Pinpoint the cell where the given text exists, returning its [x, y] midpoint coordinate. 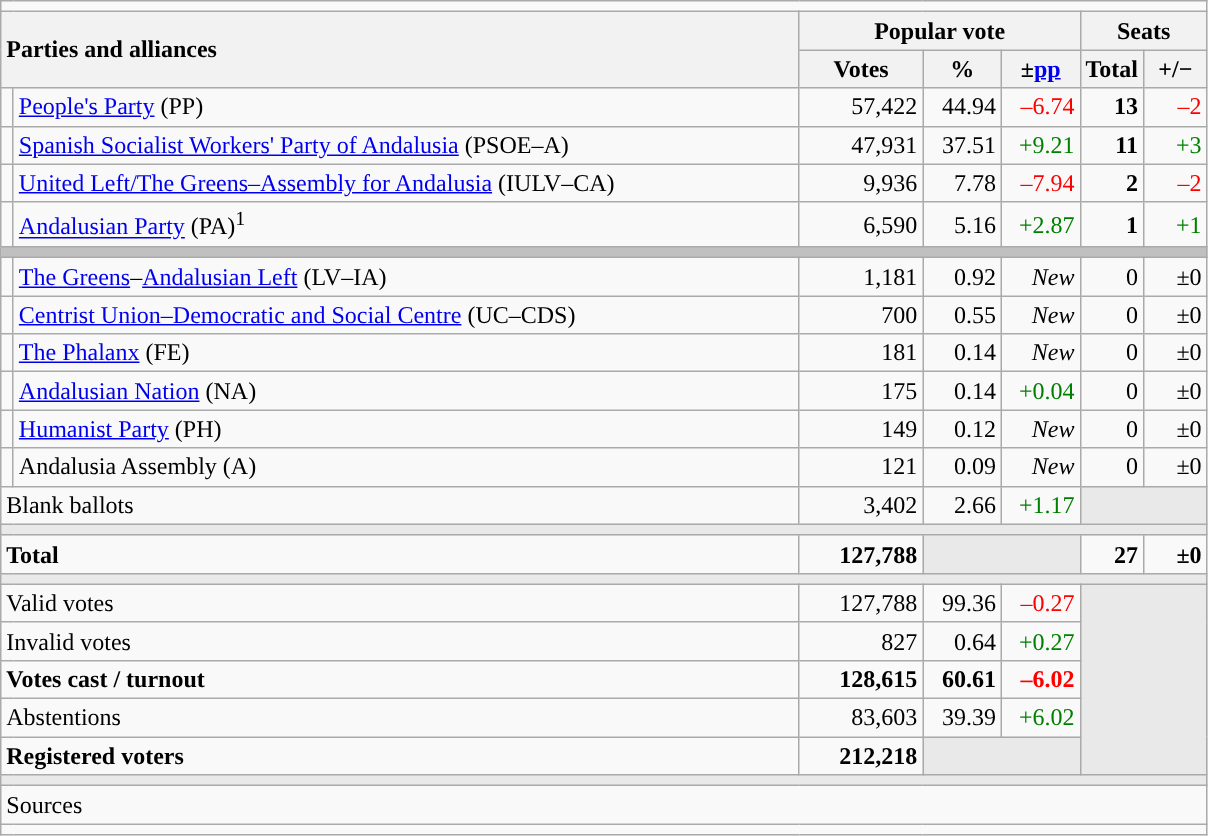
+0.04 [1040, 391]
Votes [861, 69]
2.66 [962, 505]
The Greens–Andalusian Left (LV–IA) [406, 277]
181 [861, 353]
6,590 [861, 224]
Popular vote [940, 31]
13 [1112, 107]
57,422 [861, 107]
% [962, 69]
Invalid votes [400, 641]
Humanist Party (PH) [406, 429]
121 [861, 467]
Andalusian Party (PA)1 [406, 224]
39.39 [962, 718]
0.12 [962, 429]
1,181 [861, 277]
11 [1112, 145]
Votes cast / turnout [400, 679]
149 [861, 429]
0.64 [962, 641]
700 [861, 315]
–6.74 [1040, 107]
+0.27 [1040, 641]
44.94 [962, 107]
±pp [1040, 69]
2 [1112, 183]
Valid votes [400, 603]
0.09 [962, 467]
United Left/The Greens–Assembly for Andalusia (IULV–CA) [406, 183]
9,936 [861, 183]
7.78 [962, 183]
60.61 [962, 679]
175 [861, 391]
47,931 [861, 145]
+1 [1176, 224]
212,218 [861, 756]
+9.21 [1040, 145]
+1.17 [1040, 505]
Andalusia Assembly (A) [406, 467]
+/− [1176, 69]
0.92 [962, 277]
99.36 [962, 603]
37.51 [962, 145]
Andalusian Nation (NA) [406, 391]
+2.87 [1040, 224]
–0.27 [1040, 603]
+6.02 [1040, 718]
Registered voters [400, 756]
+3 [1176, 145]
People's Party (PP) [406, 107]
827 [861, 641]
1 [1112, 224]
27 [1112, 554]
Parties and alliances [400, 50]
83,603 [861, 718]
–7.94 [1040, 183]
Centrist Union–Democratic and Social Centre (UC–CDS) [406, 315]
Seats [1144, 31]
Sources [604, 805]
0.55 [962, 315]
Abstentions [400, 718]
The Phalanx (FE) [406, 353]
–6.02 [1040, 679]
3,402 [861, 505]
Blank ballots [400, 505]
Spanish Socialist Workers' Party of Andalusia (PSOE–A) [406, 145]
5.16 [962, 224]
128,615 [861, 679]
